Detect which cell encompasses the target text, then output its (X, Y) center coordinate. 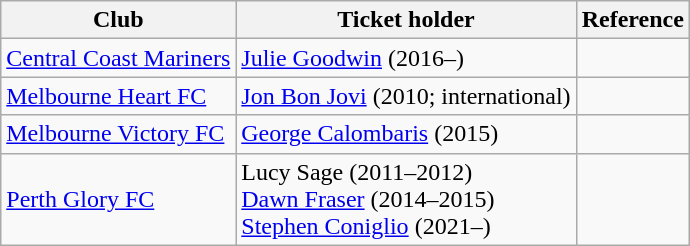
Ticket holder (406, 20)
Julie Goodwin (2016–) (406, 58)
Melbourne Victory FC (118, 134)
Lucy Sage (2011–2012)Dawn Fraser (2014–2015)Stephen Coniglio (2021–) (406, 199)
Club (118, 20)
Perth Glory FC (118, 199)
Central Coast Mariners (118, 58)
Reference (632, 20)
Jon Bon Jovi (2010; international) (406, 96)
Melbourne Heart FC (118, 96)
George Calombaris (2015) (406, 134)
